For the text-containing cell, return its midpoint in (x, y) coordinate format. 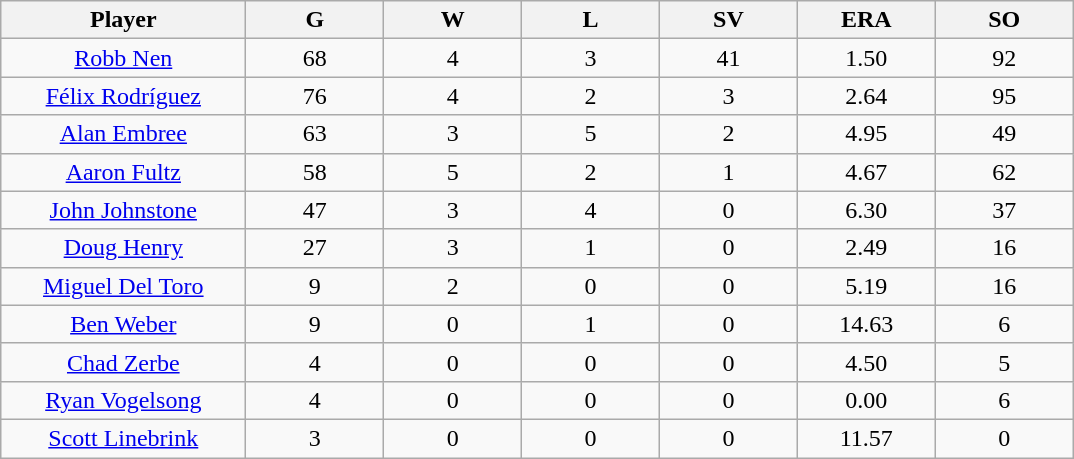
37 (1004, 210)
G (315, 20)
Scott Linebrink (124, 438)
Félix Rodríguez (124, 96)
2.49 (866, 248)
2.64 (866, 96)
14.63 (866, 324)
Ryan Vogelsong (124, 400)
95 (1004, 96)
Robb Nen (124, 58)
62 (1004, 172)
Aaron Fultz (124, 172)
SO (1004, 20)
1.50 (866, 58)
Chad Zerbe (124, 362)
ERA (866, 20)
6.30 (866, 210)
Doug Henry (124, 248)
11.57 (866, 438)
4.67 (866, 172)
0.00 (866, 400)
49 (1004, 134)
63 (315, 134)
92 (1004, 58)
Alan Embree (124, 134)
76 (315, 96)
47 (315, 210)
SV (728, 20)
Miguel Del Toro (124, 286)
5.19 (866, 286)
Player (124, 20)
41 (728, 58)
68 (315, 58)
4.50 (866, 362)
W (453, 20)
Ben Weber (124, 324)
4.95 (866, 134)
27 (315, 248)
John Johnstone (124, 210)
58 (315, 172)
L (591, 20)
